Search for the cell housing the specified text and yield its [x, y] center coordinate. 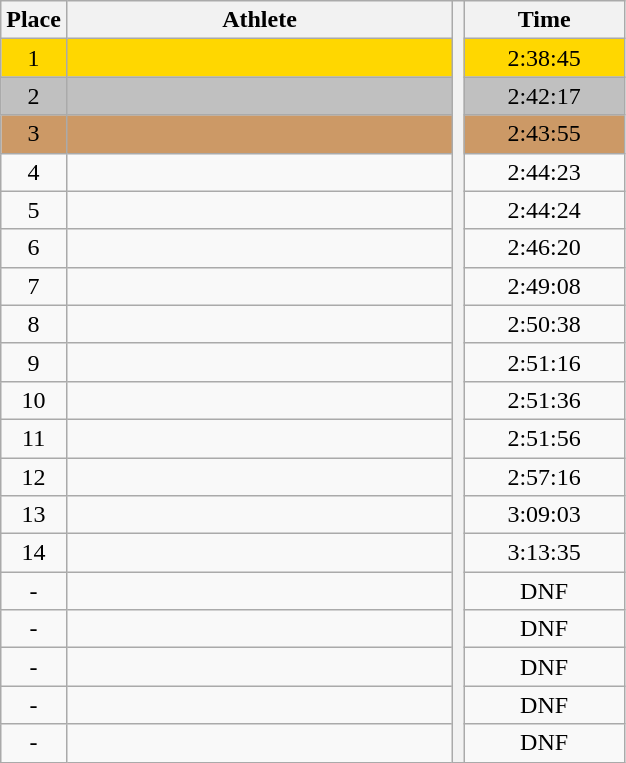
2:51:16 [544, 362]
3 [34, 134]
6 [34, 248]
2:49:08 [544, 286]
2:42:17 [544, 96]
2:43:55 [544, 134]
8 [34, 324]
2:44:24 [544, 210]
2:46:20 [544, 248]
3:13:35 [544, 553]
13 [34, 515]
4 [34, 172]
2:51:36 [544, 400]
14 [34, 553]
12 [34, 477]
11 [34, 438]
10 [34, 400]
2:51:56 [544, 438]
9 [34, 362]
5 [34, 210]
2:57:16 [544, 477]
Athlete [259, 20]
3:09:03 [544, 515]
2:38:45 [544, 58]
Place [34, 20]
2:44:23 [544, 172]
2:50:38 [544, 324]
1 [34, 58]
2 [34, 96]
Time [544, 20]
7 [34, 286]
